Find where the given text appears and provide that cell's center as [x, y] coordinate. 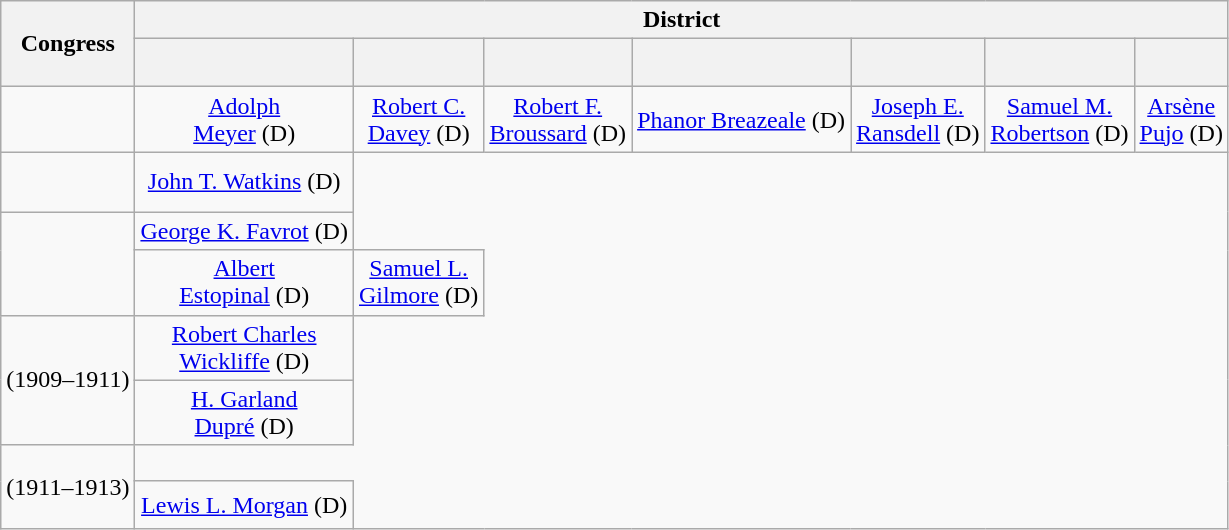
H. GarlandDupré (D) [244, 412]
Joseph E.Ransdell (D) [918, 120]
Phanor Breazeale (D) [742, 120]
District [682, 20]
Samuel M.Robertson (D) [1060, 120]
(1911–1913) [68, 487]
Congress [68, 44]
Robert CharlesWickliffe (D) [244, 348]
AdolphMeyer (D) [244, 120]
AlbertEstopinal (D) [244, 282]
Lewis L. Morgan (D) [244, 505]
George K. Favrot (D) [244, 231]
Samuel L.Gilmore (D) [418, 282]
Robert C.Davey (D) [418, 120]
ArsènePujo (D) [1181, 120]
John T. Watkins (D) [244, 182]
Robert F.Broussard (D) [558, 120]
(1909–1911) [68, 380]
